Extract the [X, Y] coordinate from the center of the cell holding the provided text.  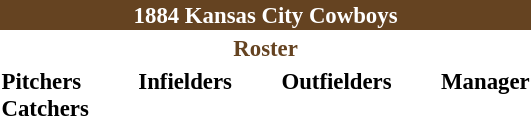
1884 Kansas City Cowboys [266, 15]
Roster [266, 48]
